Extract the (x, y) coordinate from the center of the cell holding the provided text.  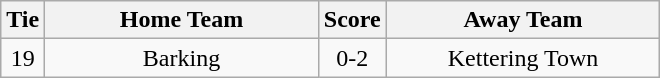
Score (352, 20)
Kettering Town (523, 58)
Tie (23, 20)
Away Team (523, 20)
19 (23, 58)
Barking (182, 58)
Home Team (182, 20)
0-2 (352, 58)
